Return (x, y) of the center of cell containing provided text 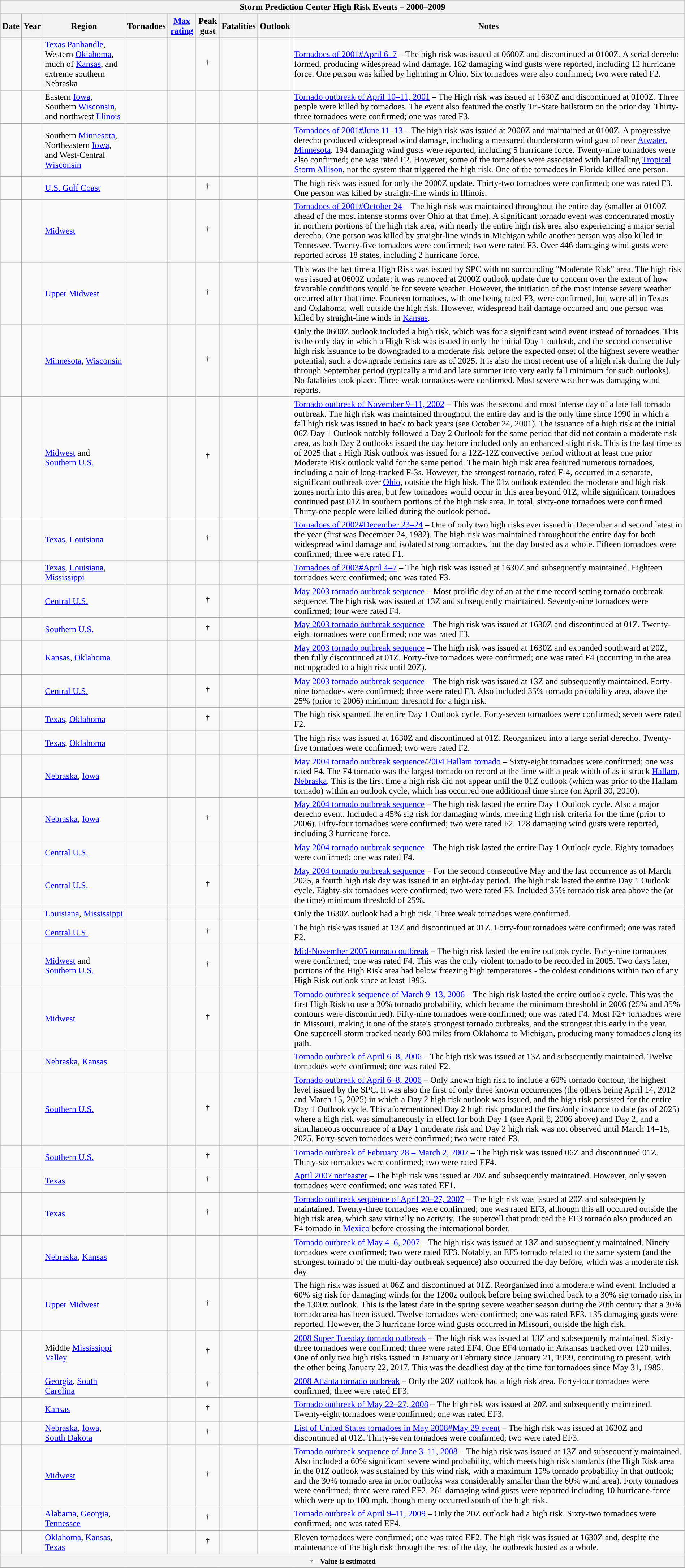
Notes (488, 26)
Georgia, South Carolina (84, 1386)
Tornado outbreak of April 6–8, 2006 – The high risk was issued at 13Z and subsequently maintained. Twelve tornadoes were confirmed; one was rated F2. (488, 1061)
† – Value is estimated (342, 1561)
Minnesota, Wisconsin (84, 361)
Only the 1630Z outlook had a high risk. Three weak tornadoes were confirmed. (488, 914)
Region (84, 26)
Outlook (275, 26)
Fatalities (239, 26)
Tornadoes (146, 26)
Southern Minnesota, Northeastern Iowa, and West-Central Wisconsin (84, 150)
Oklahoma, Kansas, Texas (84, 1542)
Date (11, 26)
Year (33, 26)
The high risk spanned the entire Day 1 Outlook cycle. Forty-seven tornadoes were confirmed; seven were rated F2. (488, 719)
Tornadoes of 2003#April 4–7 – The high risk was issued at 1630Z and subsequently maintained. Eighteen tornadoes were confirmed; one was rated F3. (488, 573)
Louisiana, Mississippi (84, 914)
Texas, Louisiana (84, 539)
Middle Mississippi Valley (84, 1352)
May 2004 tornado outbreak sequence – The high risk lasted the entire Day 1 Outlook cycle. Eighty tornadoes were confirmed; one was rated F4. (488, 852)
Kansas (84, 1410)
Peak gust (208, 26)
Texas, Louisiana, Mississippi (84, 573)
U.S. Gulf Coast (84, 188)
Eastern Iowa, Southern Wisconsin, and northwest Illinois (84, 107)
Max rating (182, 26)
April 2007 nor'easter – The high risk was issued at 20Z and subsequently maintained. However, only seven tornadoes were confirmed; one was rated EF1. (488, 1181)
The high risk was issued at 13Z and discontinued at 01Z. Forty-four tornadoes were confirmed; one was rated F2. (488, 932)
Alabama, Georgia, Tennessee (84, 1519)
Tornado outbreak of April 9–11, 2009 – Only the 20Z outlook had a high risk. Sixty-two tornadoes were confirmed; one was rated EF4. (488, 1519)
Storm Prediction Center High Risk Events – 2000–2009 (342, 7)
2008 Atlanta tornado outbreak – Only the 20Z outlook had a high risk area. Forty-four tornadoes were confirmed; three were rated EF3. (488, 1386)
Nebraska, Iowa, South Dakota (84, 1433)
Kansas, Oklahoma (84, 658)
Texas Panhandle, Western Oklahoma, much of Kansas, and extreme southern Nebraska (84, 64)
